Find where the given text appears and provide that cell's center as (X, Y) coordinate. 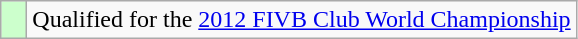
Qualified for the 2012 FIVB Club World Championship (302, 20)
